Identify which cell holds the provided text, then report its (x, y) central coordinate. 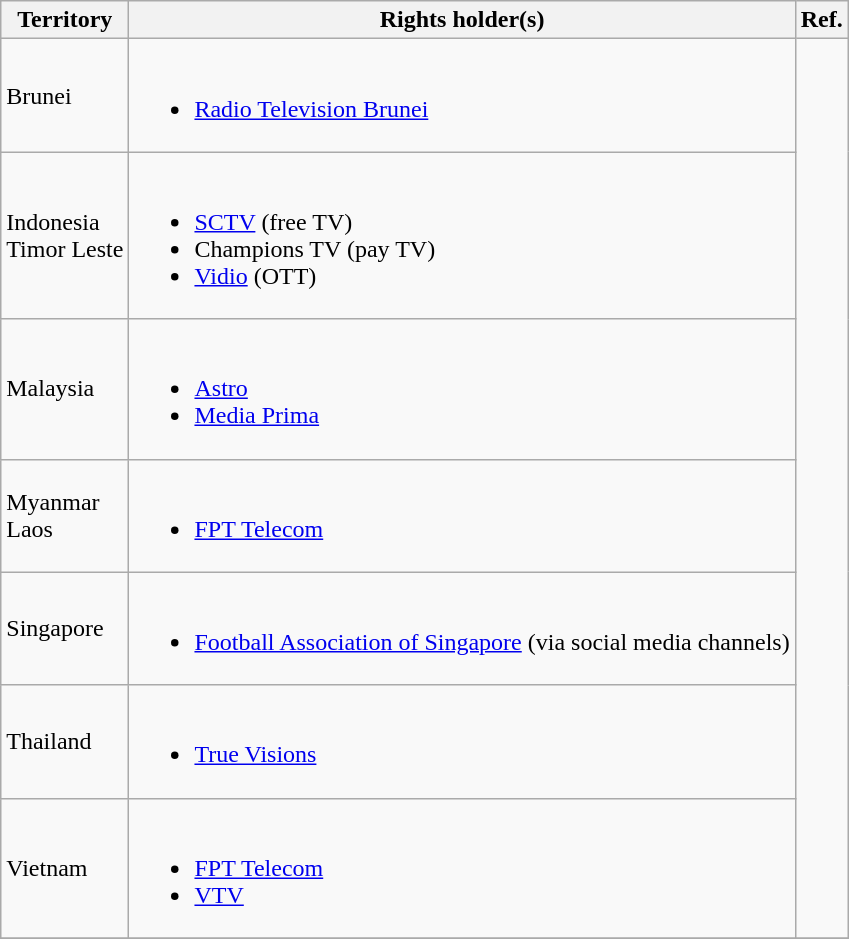
IndonesiaTimor Leste (65, 236)
MyanmarLaos (65, 516)
AstroMedia Prima (462, 389)
Ref. (822, 20)
SCTV (free TV)Champions TV (pay TV)Vidio (OTT) (462, 236)
FPT TelecomVTV (462, 868)
Brunei (65, 96)
Thailand (65, 742)
Radio Television Brunei (462, 96)
Singapore (65, 628)
Football Association of Singapore (via social media channels) (462, 628)
Vietnam (65, 868)
Rights holder(s) (462, 20)
Territory (65, 20)
True Visions (462, 742)
Malaysia (65, 389)
FPT Telecom (462, 516)
